Identify which cell holds the provided text, then report its (X, Y) central coordinate. 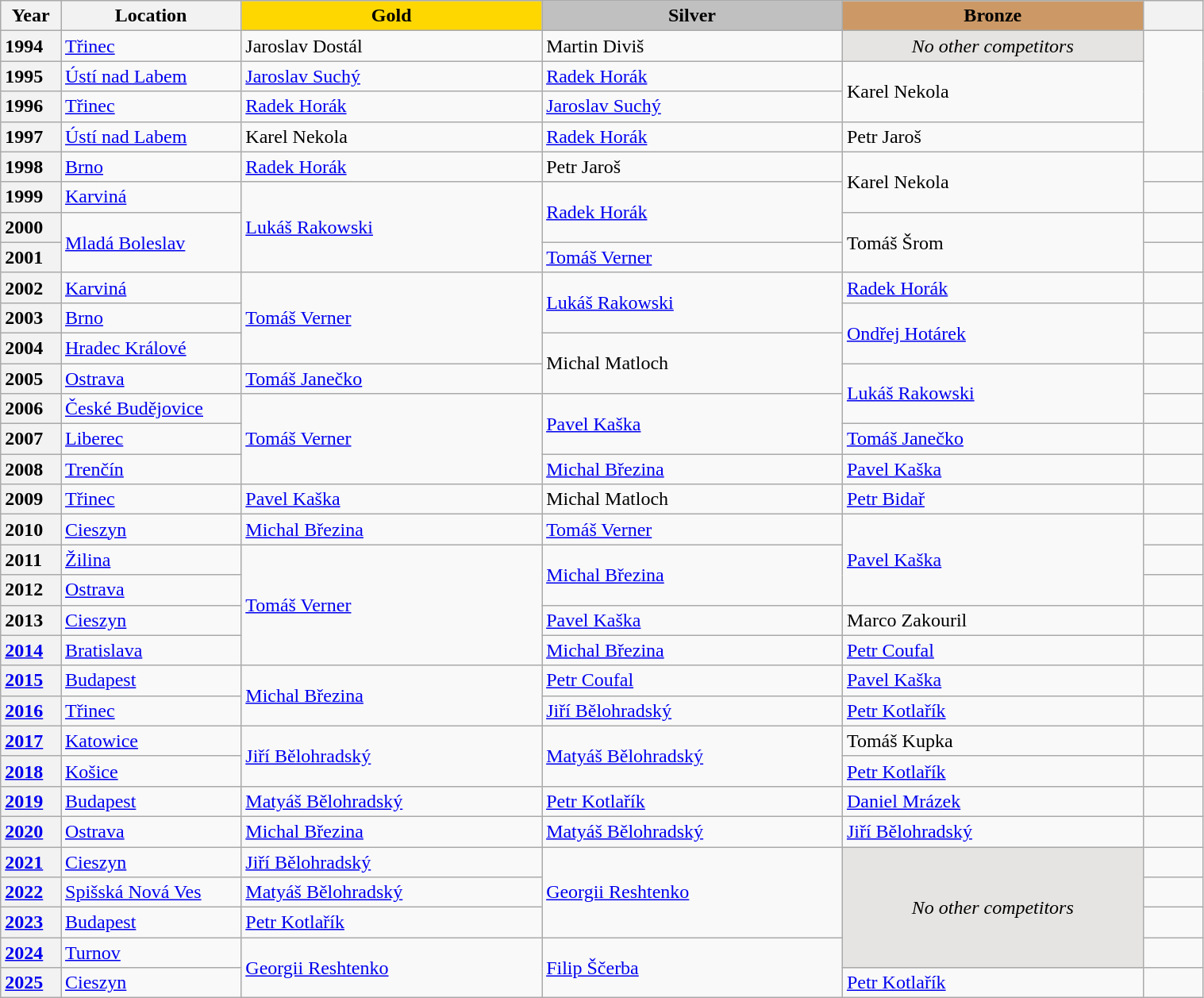
Tomáš Šrom (992, 242)
Hradec Králové (151, 348)
2012 (31, 590)
Mladá Boleslav (151, 242)
2021 (31, 861)
1997 (31, 137)
2018 (31, 771)
1995 (31, 76)
2022 (31, 892)
Liberec (151, 439)
2014 (31, 650)
2003 (31, 318)
2023 (31, 923)
2005 (31, 379)
1999 (31, 197)
Bronze (992, 16)
2008 (31, 469)
Daniel Mrázek (992, 801)
2000 (31, 227)
2019 (31, 801)
Filip Ščerba (692, 968)
Gold (392, 16)
2009 (31, 499)
České Budějovice (151, 409)
Bratislava (151, 650)
2016 (31, 711)
2015 (31, 680)
Martin Diviš (692, 46)
2017 (31, 741)
2013 (31, 620)
Turnov (151, 953)
2020 (31, 831)
Košice (151, 771)
1998 (31, 167)
Ondřej Hotárek (992, 333)
Year (31, 16)
2007 (31, 439)
2001 (31, 257)
2002 (31, 287)
Jaroslav Dostál (392, 46)
Spišská Nová Ves (151, 892)
Žilina (151, 560)
2010 (31, 530)
Trenčín (151, 469)
2024 (31, 953)
Petr Bidař (992, 499)
2004 (31, 348)
1996 (31, 106)
2006 (31, 409)
2011 (31, 560)
Silver (692, 16)
Katowice (151, 741)
2025 (31, 983)
1994 (31, 46)
Tomáš Kupka (992, 741)
Marco Zakouril (992, 620)
Location (151, 16)
